Capture the cell that displays the provided text and extract its (X, Y) central coordinate. 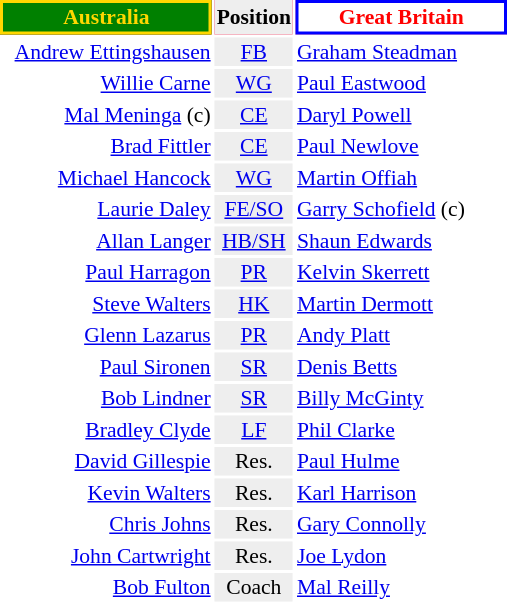
Bradley Clyde (107, 430)
John Cartwright (107, 556)
Steve Walters (107, 304)
Allan Langer (107, 240)
Australia (107, 17)
Position (254, 17)
LF (254, 430)
HB/SH (254, 240)
FB (254, 52)
Coach (254, 587)
Glenn Lazarus (107, 335)
Michael Hancock (107, 178)
Bob Lindner (107, 398)
Brad Fittler (107, 146)
Paul Harragon (107, 272)
Chris Johns (107, 524)
Bob Fulton (107, 587)
Paul Sironen (107, 366)
FE/SO (254, 209)
David Gillespie (107, 461)
Willie Carne (107, 83)
Mal Meninga (c) (107, 114)
HK (254, 304)
Laurie Daley (107, 209)
Andrew Ettingshausen (107, 52)
Kevin Walters (107, 492)
